Extract the (X, Y) coordinate from the center of the cell holding the provided text.  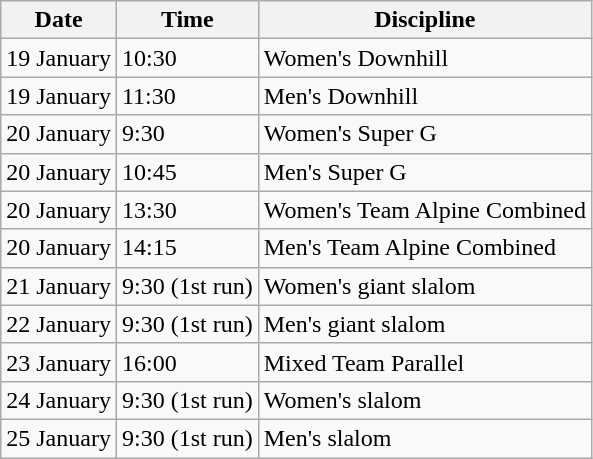
13:30 (187, 210)
10:30 (187, 58)
Women's slalom (424, 400)
Mixed Team Parallel (424, 362)
Men's Team Alpine Combined (424, 248)
Date (59, 20)
24 January (59, 400)
Women's Super G (424, 134)
22 January (59, 324)
Men's Super G (424, 172)
Men's giant slalom (424, 324)
14:15 (187, 248)
16:00 (187, 362)
11:30 (187, 96)
Men's slalom (424, 438)
21 January (59, 286)
Time (187, 20)
Discipline (424, 20)
Women's Downhill (424, 58)
9:30 (187, 134)
23 January (59, 362)
Women's giant slalom (424, 286)
Women's Team Alpine Combined (424, 210)
10:45 (187, 172)
25 January (59, 438)
Men's Downhill (424, 96)
